Locate the cell with the specified text and output its (X, Y) center coordinate. 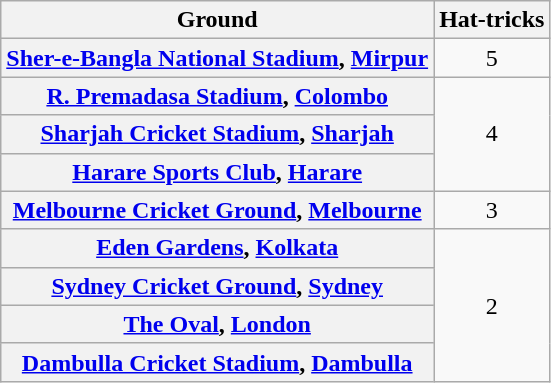
4 (492, 134)
3 (492, 210)
Hat-tricks (492, 20)
Eden Gardens, Kolkata (218, 248)
Harare Sports Club, Harare (218, 172)
Sharjah Cricket Stadium, Sharjah (218, 134)
The Oval, London (218, 324)
R. Premadasa Stadium, Colombo (218, 96)
Sydney Cricket Ground, Sydney (218, 286)
Ground (218, 20)
Sher-e-Bangla National Stadium, Mirpur (218, 58)
Dambulla Cricket Stadium, Dambulla (218, 362)
2 (492, 305)
Melbourne Cricket Ground, Melbourne (218, 210)
5 (492, 58)
